Search for the cell housing the specified text and yield its [X, Y] center coordinate. 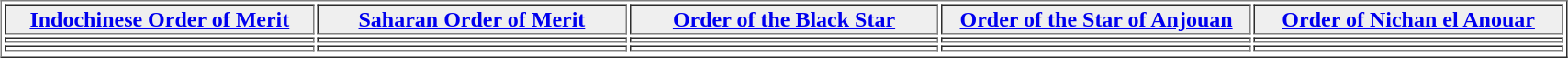
Indochinese Order of Merit [160, 18]
Order of the Star of Anjouan [1096, 18]
Saharan Order of Merit [472, 18]
Order of the Black Star [784, 18]
Order of Nichan el Anouar [1408, 18]
